Locate the cell with the specified text and output its [x, y] center coordinate. 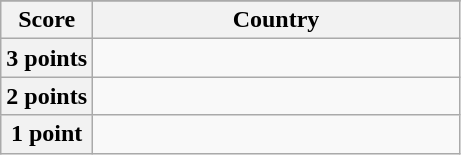
2 points [47, 96]
Score [47, 20]
Country [276, 20]
3 points [47, 58]
1 point [47, 134]
